Output the [x, y] coordinate of the center of the cell containing the given text.  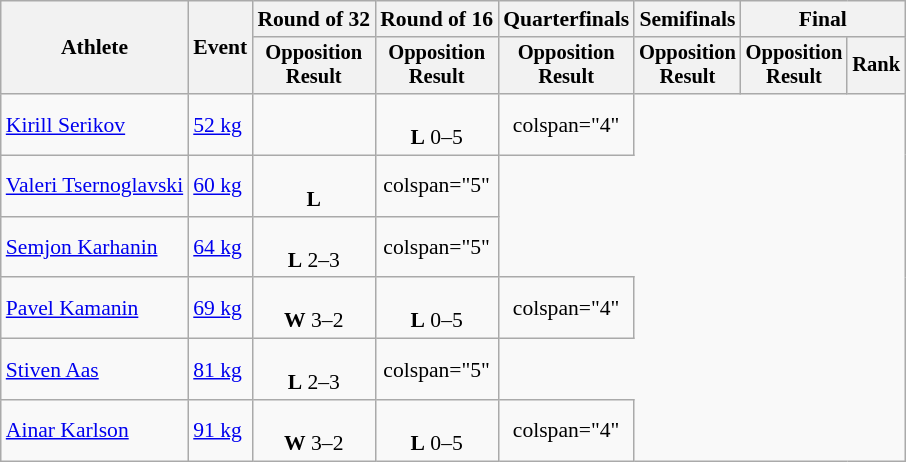
Pavel Kamanin [94, 308]
Round of 32 [314, 19]
60 kg [220, 186]
64 kg [220, 248]
Quarterfinals [566, 19]
Stiven Aas [94, 370]
Event [220, 48]
Kirill Serikov [94, 124]
69 kg [220, 308]
81 kg [220, 370]
Round of 16 [436, 19]
Athlete [94, 48]
52 kg [220, 124]
Final [823, 19]
L [314, 186]
Rank [876, 66]
91 kg [220, 430]
Valeri Tsernoglavski [94, 186]
Semjon Karhanin [94, 248]
Semifinals [688, 19]
Ainar Karlson [94, 430]
